Scan for the cell matching the given text and deliver its [x, y] coordinate at center. 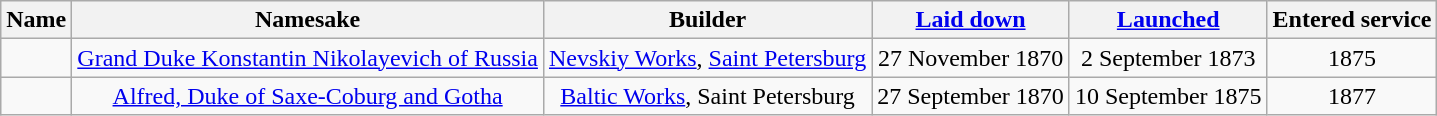
1877 [1352, 96]
Baltic Works, Saint Petersburg [707, 96]
Laid down [971, 20]
Nevskiy Works, Saint Petersburg [707, 58]
Alfred, Duke of Saxe-Coburg and Gotha [308, 96]
27 September 1870 [971, 96]
2 September 1873 [1168, 58]
Name [36, 20]
Grand Duke Konstantin Nikolayevich of Russia [308, 58]
Namesake [308, 20]
27 November 1870 [971, 58]
10 September 1875 [1168, 96]
1875 [1352, 58]
Builder [707, 20]
Entered service [1352, 20]
Launched [1168, 20]
